Identify which cell holds the provided text, then report its [x, y] central coordinate. 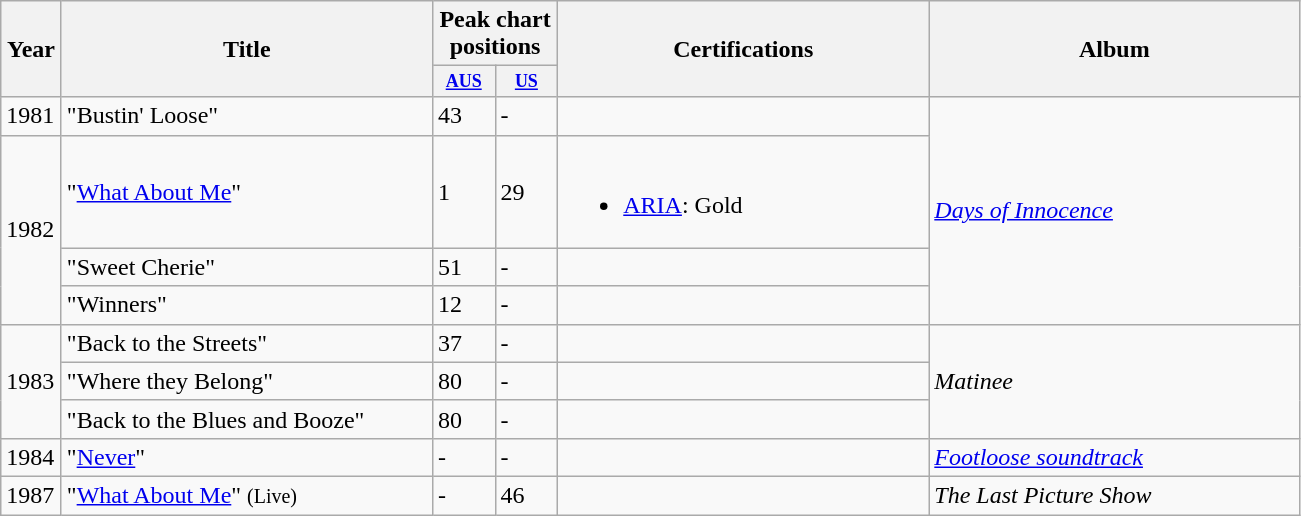
AUS [464, 82]
Days of Innocence [1114, 210]
"Winners" [246, 305]
Footloose soundtrack [1114, 457]
1984 [32, 457]
43 [464, 116]
US [526, 82]
ARIA: Gold [744, 192]
1983 [32, 381]
1981 [32, 116]
12 [464, 305]
Matinee [1114, 381]
Album [1114, 49]
29 [526, 192]
51 [464, 267]
1 [464, 192]
"What About Me" (Live) [246, 495]
Peak chart positions [494, 34]
1987 [32, 495]
The Last Picture Show [1114, 495]
"Never" [246, 457]
37 [464, 343]
"Bustin' Loose" [246, 116]
1982 [32, 230]
"Back to the Streets" [246, 343]
"Back to the Blues and Booze" [246, 419]
"Sweet Cherie" [246, 267]
"Where they Belong" [246, 381]
Title [246, 49]
Year [32, 49]
46 [526, 495]
Certifications [744, 49]
"What About Me" [246, 192]
